Detect which cell encompasses the target text, then output its [x, y] center coordinate. 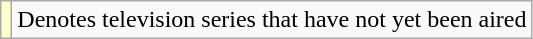
Denotes television series that have not yet been aired [272, 20]
